Extract the [x, y] coordinate from the center of the cell holding the provided text.  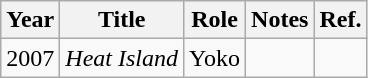
Title [122, 20]
Year [30, 20]
Notes [280, 20]
2007 [30, 58]
Heat Island [122, 58]
Role [215, 20]
Ref. [340, 20]
Yoko [215, 58]
